For the text-containing cell, return its midpoint in [x, y] coordinate format. 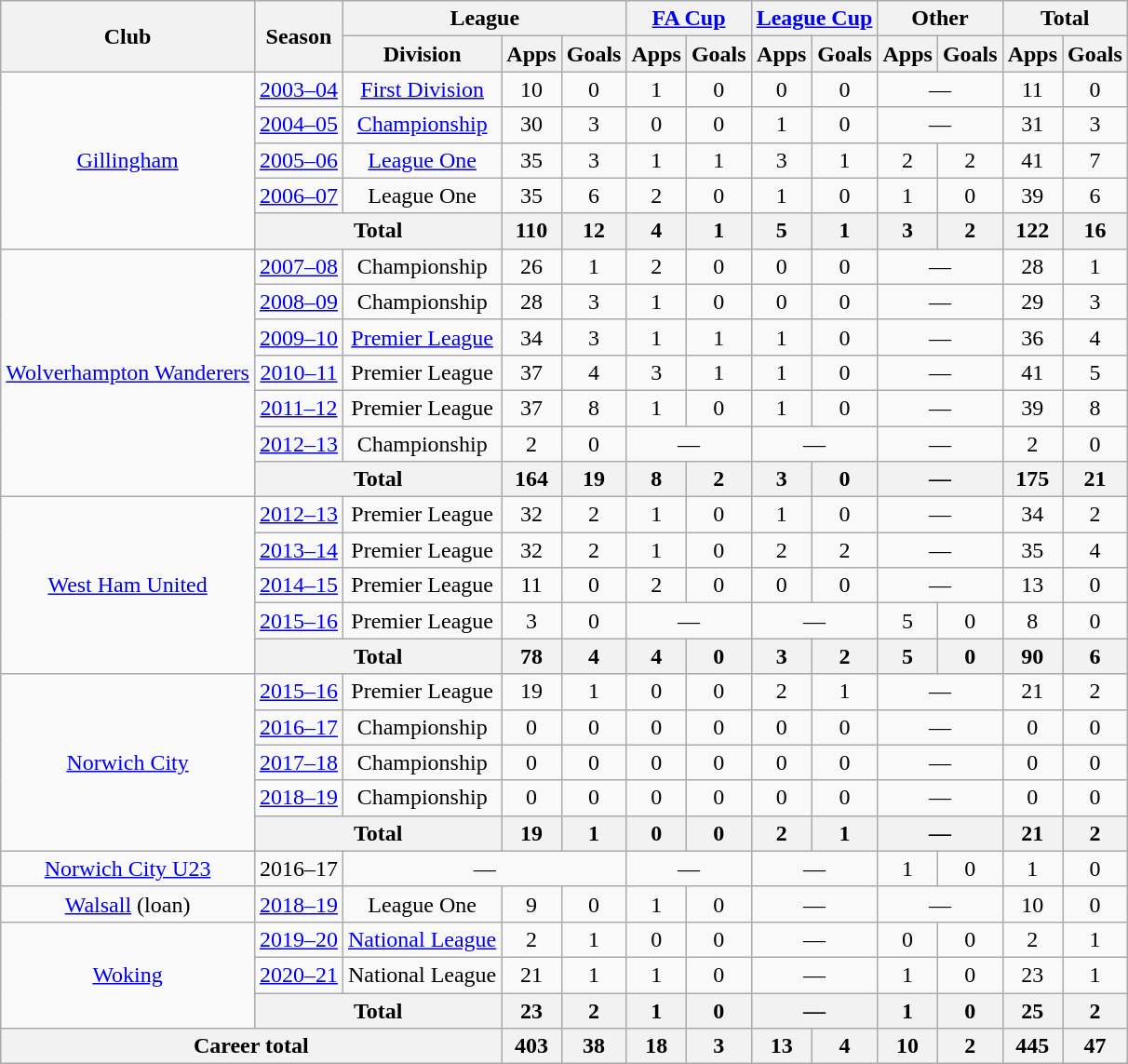
403 [531, 1046]
90 [1032, 656]
Club [128, 36]
2010–11 [298, 372]
Norwich City [128, 762]
2006–07 [298, 195]
League [484, 19]
2008–09 [298, 302]
26 [531, 266]
2011–12 [298, 408]
2009–10 [298, 337]
175 [1032, 479]
38 [594, 1046]
Wolverhampton Wanderers [128, 372]
FA Cup [689, 19]
7 [1095, 160]
9 [531, 904]
Division [422, 54]
2004–05 [298, 125]
445 [1032, 1046]
Woking [128, 975]
League Cup [814, 19]
2019–20 [298, 939]
2020–21 [298, 975]
2013–14 [298, 550]
110 [531, 231]
2014–15 [298, 586]
47 [1095, 1046]
Gillingham [128, 160]
Season [298, 36]
16 [1095, 231]
29 [1032, 302]
12 [594, 231]
2007–08 [298, 266]
25 [1032, 1010]
Other [940, 19]
2017–18 [298, 762]
2003–04 [298, 89]
122 [1032, 231]
36 [1032, 337]
18 [656, 1046]
30 [531, 125]
Career total [251, 1046]
West Ham United [128, 586]
2005–06 [298, 160]
78 [531, 656]
164 [531, 479]
31 [1032, 125]
Norwich City U23 [128, 869]
Walsall (loan) [128, 904]
First Division [422, 89]
